Scan for the cell matching the given text and deliver its (x, y) coordinate at center. 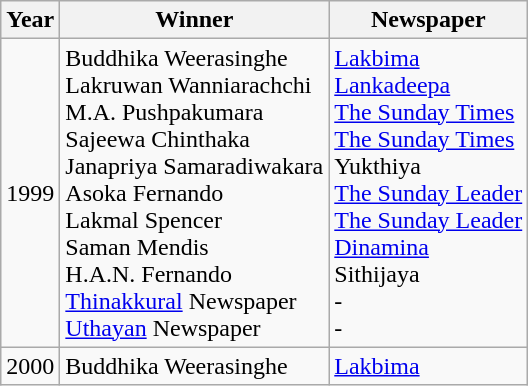
1999 (30, 193)
Year (30, 20)
Winner (194, 20)
Buddhika Weerasinghe (194, 366)
Newspaper (428, 20)
Lakbima (428, 366)
LakbimaLankadeepaThe Sunday TimesThe Sunday TimesYukthiyaThe Sunday LeaderThe Sunday LeaderDinaminaSithijaya-- (428, 193)
2000 (30, 366)
